Find where the given text appears and provide that cell's center as (x, y) coordinate. 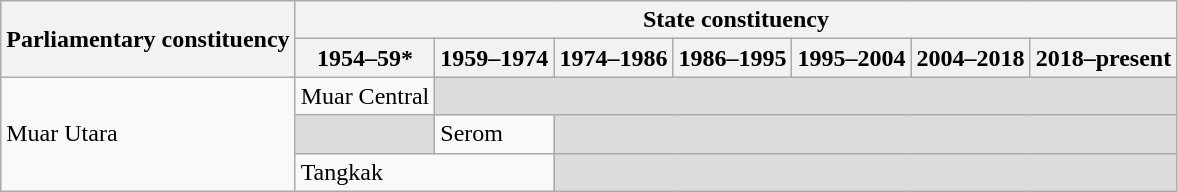
Muar Utara (148, 134)
1954–59* (365, 58)
2018–present (1104, 58)
Parliamentary constituency (148, 39)
Muar Central (365, 96)
Tangkak (424, 172)
1974–1986 (614, 58)
State constituency (736, 20)
1995–2004 (852, 58)
1959–1974 (494, 58)
2004–2018 (970, 58)
Serom (494, 134)
1986–1995 (732, 58)
